Pinpoint the cell where the given text exists, returning its (X, Y) midpoint coordinate. 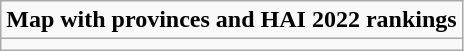
Map with provinces and HAI 2022 rankings (232, 20)
